Search for the cell housing the specified text and yield its (X, Y) center coordinate. 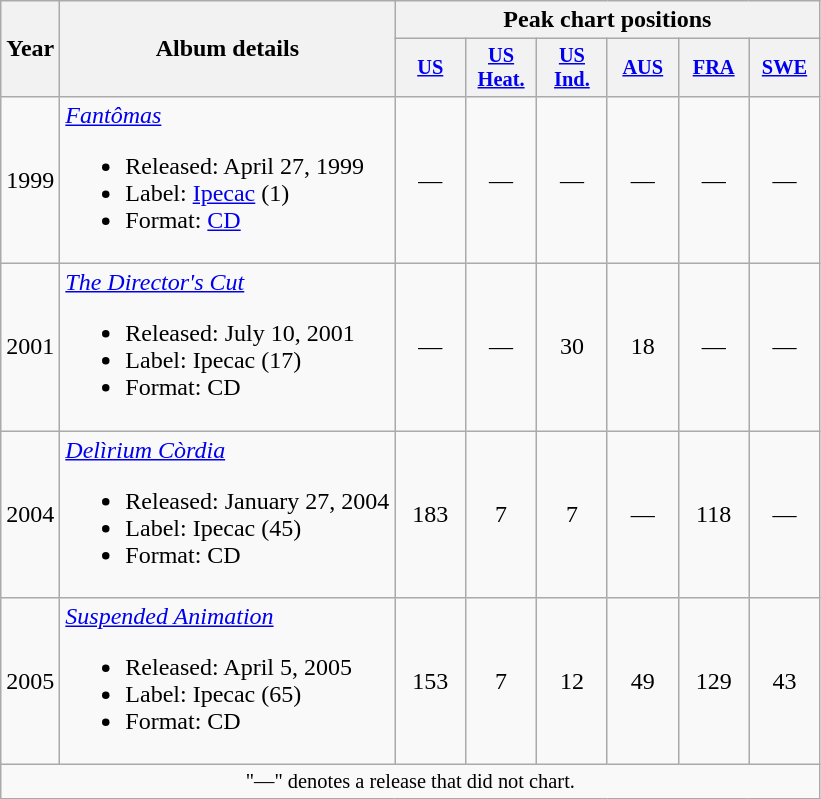
Delìrium CòrdiaReleased: January 27, 2004Label: Ipecac (45)Format: CD (228, 514)
Year (30, 49)
FRA (714, 68)
183 (430, 514)
USInd. (572, 68)
US (430, 68)
30 (572, 348)
1999 (30, 180)
2004 (30, 514)
153 (430, 682)
49 (642, 682)
The Director's CutReleased: July 10, 2001Label: Ipecac (17)Format: CD (228, 348)
Peak chart positions (608, 20)
129 (714, 682)
SWE (784, 68)
18 (642, 348)
"—" denotes a release that did not chart. (410, 782)
12 (572, 682)
FantômasReleased: April 27, 1999Label: Ipecac (1)Format: CD (228, 180)
Suspended AnimationReleased: April 5, 2005Label: Ipecac (65)Format: CD (228, 682)
43 (784, 682)
2005 (30, 682)
AUS (642, 68)
2001 (30, 348)
118 (714, 514)
USHeat. (502, 68)
Album details (228, 49)
